Extract the [X, Y] coordinate from the center of the cell holding the provided text.  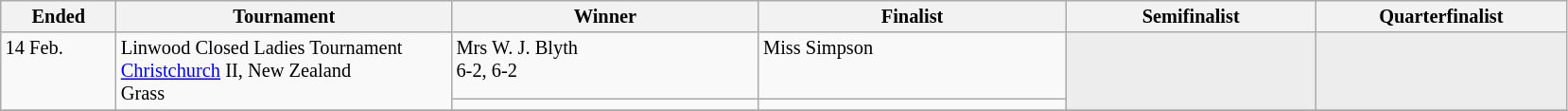
Semifinalist [1192, 16]
Mrs W. J. Blyth6-2, 6-2 [605, 65]
Tournament [284, 16]
Quarterfinalist [1441, 16]
Winner [605, 16]
Linwood Closed Ladies Tournament Christchurch II, New ZealandGrass [284, 71]
Finalist [912, 16]
14 Feb. [59, 71]
Miss Simpson [912, 65]
Ended [59, 16]
